From the cell containing the given text, extract its center point as [X, Y] coordinate. 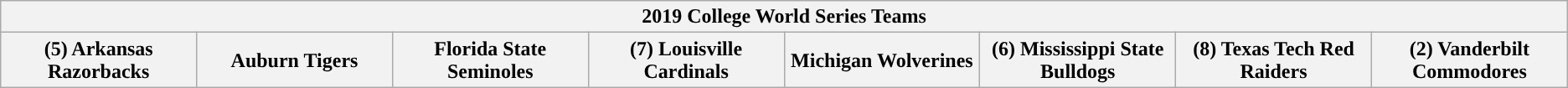
Auburn Tigers [295, 60]
(5) Arkansas Razorbacks [99, 60]
(8) Texas Tech Red Raiders [1274, 60]
(6) Mississippi State Bulldogs [1078, 60]
(7) Louisville Cardinals [686, 60]
Michigan Wolverines [882, 60]
(2) Vanderbilt Commodores [1469, 60]
2019 College World Series Teams [784, 17]
Florida State Seminoles [490, 60]
